Pinpoint the cell where the given text exists, returning its (X, Y) midpoint coordinate. 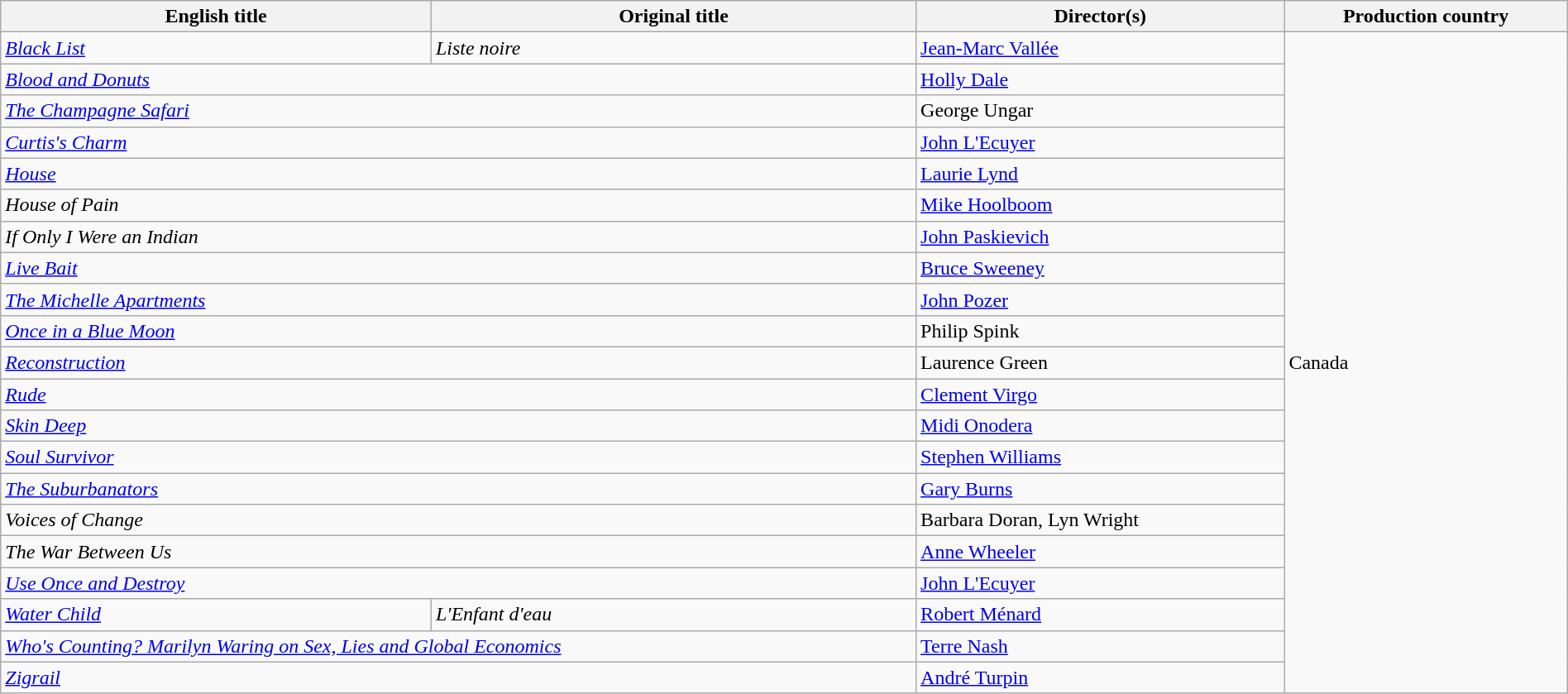
Rude (458, 395)
Black List (217, 48)
Stephen Williams (1100, 457)
If Only I Were an Indian (458, 237)
House (458, 174)
Reconstruction (458, 362)
John Paskievich (1100, 237)
Philip Spink (1100, 331)
Laurie Lynd (1100, 174)
Live Bait (458, 268)
Laurence Green (1100, 362)
Holly Dale (1100, 79)
Liste noire (673, 48)
Blood and Donuts (458, 79)
Robert Ménard (1100, 615)
The Michelle Apartments (458, 299)
André Turpin (1100, 677)
Jean-Marc Vallée (1100, 48)
Once in a Blue Moon (458, 331)
Clement Virgo (1100, 395)
The Champagne Safari (458, 111)
Terre Nash (1100, 646)
Soul Survivor (458, 457)
Curtis's Charm (458, 142)
Canada (1426, 362)
Voices of Change (458, 520)
Production country (1426, 17)
L'Enfant d'eau (673, 615)
Use Once and Destroy (458, 583)
Original title (673, 17)
Director(s) (1100, 17)
Anne Wheeler (1100, 552)
Who's Counting? Marilyn Waring on Sex, Lies and Global Economics (458, 646)
Skin Deep (458, 426)
George Ungar (1100, 111)
Barbara Doran, Lyn Wright (1100, 520)
Zigrail (458, 677)
Gary Burns (1100, 489)
English title (217, 17)
Bruce Sweeney (1100, 268)
Mike Hoolboom (1100, 205)
The Suburbanators (458, 489)
The War Between Us (458, 552)
John Pozer (1100, 299)
Midi Onodera (1100, 426)
House of Pain (458, 205)
Water Child (217, 615)
